Pinpoint the cell where the given text exists, returning its [X, Y] midpoint coordinate. 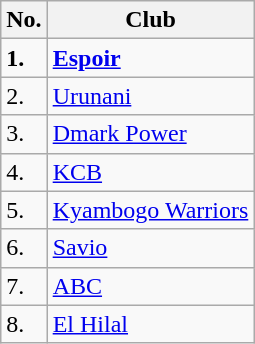
8. [24, 324]
ABC [150, 286]
Savio [150, 248]
4. [24, 172]
Kyambogo Warriors [150, 210]
5. [24, 210]
7. [24, 286]
3. [24, 134]
KCB [150, 172]
Dmark Power [150, 134]
Urunani [150, 96]
Club [150, 20]
1. [24, 58]
El Hilal [150, 324]
6. [24, 248]
Espoir [150, 58]
2. [24, 96]
No. [24, 20]
